Detect which cell encompasses the target text, then output its (x, y) center coordinate. 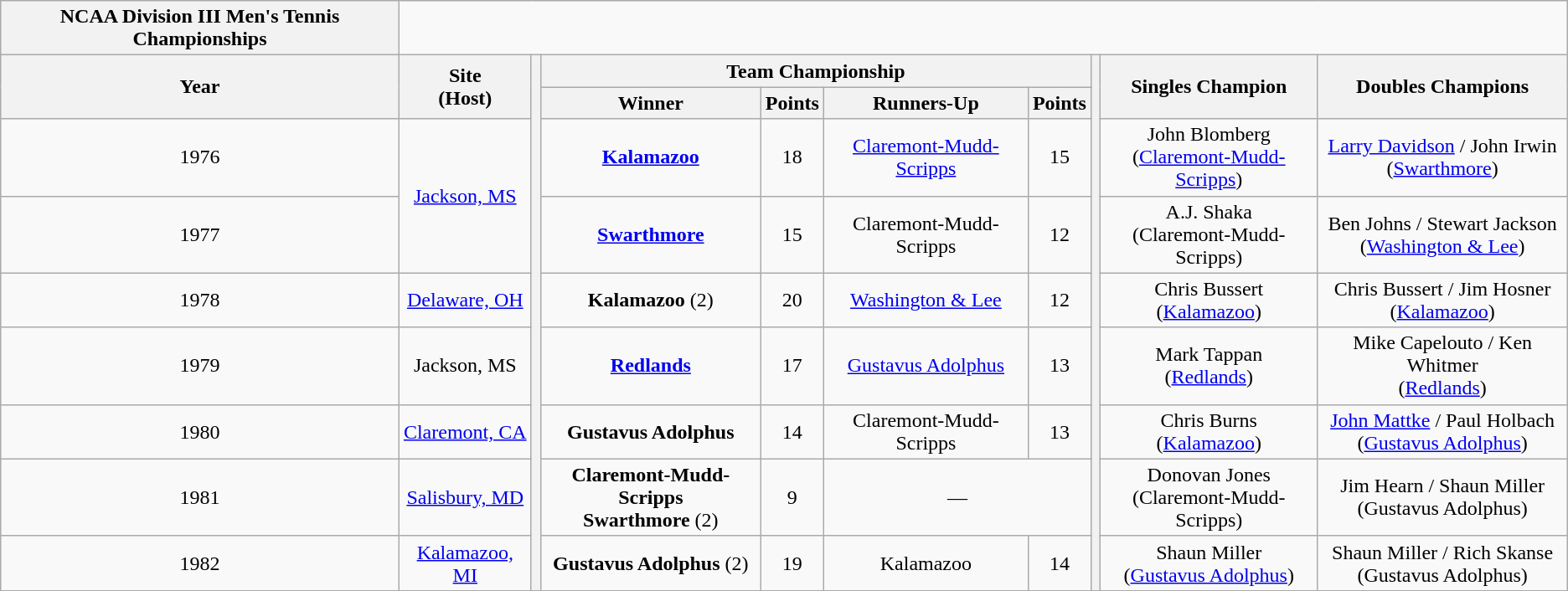
9 (792, 497)
John Mattke / Paul Holbach(Gustavus Adolphus) (1442, 432)
1979 (200, 366)
19 (792, 563)
Runners-Up (926, 103)
Mike Capelouto / Ken Whitmer(Redlands) (1442, 366)
Swarthmore (650, 234)
Larry Davidson / John Irwin(Swarthmore) (1442, 157)
Chris Bussert / Jim Hosner(Kalamazoo) (1442, 300)
Jim Hearn / Shaun Miller(Gustavus Adolphus) (1442, 497)
20 (792, 300)
John Blomberg(Claremont-Mudd-Scripps) (1210, 157)
1982 (200, 563)
Site(Host) (465, 87)
Kalamazoo, MI (465, 563)
Shaun Miller / Rich Skanse(Gustavus Adolphus) (1442, 563)
1981 (200, 497)
Salisbury, MD (465, 497)
Washington & Lee (926, 300)
17 (792, 366)
Redlands (650, 366)
Kalamazoo (2) (650, 300)
1980 (200, 432)
Donovan Jones(Claremont-Mudd-Scripps) (1210, 497)
Chris Burns(Kalamazoo) (1210, 432)
— (957, 497)
Delaware, OH (465, 300)
Ben Johns / Stewart Jackson(Washington & Lee) (1442, 234)
Claremont, CA (465, 432)
Team Championship (816, 71)
Doubles Champions (1442, 87)
Claremont-Mudd-ScrippsSwarthmore (2) (650, 497)
18 (792, 157)
Winner (650, 103)
Mark Tappan(Redlands) (1210, 366)
Year (200, 87)
A.J. Shaka(Claremont-Mudd-Scripps) (1210, 234)
1977 (200, 234)
Singles Champion (1210, 87)
NCAA Division III Men's Tennis Championships (200, 28)
Shaun Miller(Gustavus Adolphus) (1210, 563)
Chris Bussert(Kalamazoo) (1210, 300)
1976 (200, 157)
1978 (200, 300)
Gustavus Adolphus (2) (650, 563)
